Find where the given text appears and provide that cell's center as (x, y) coordinate. 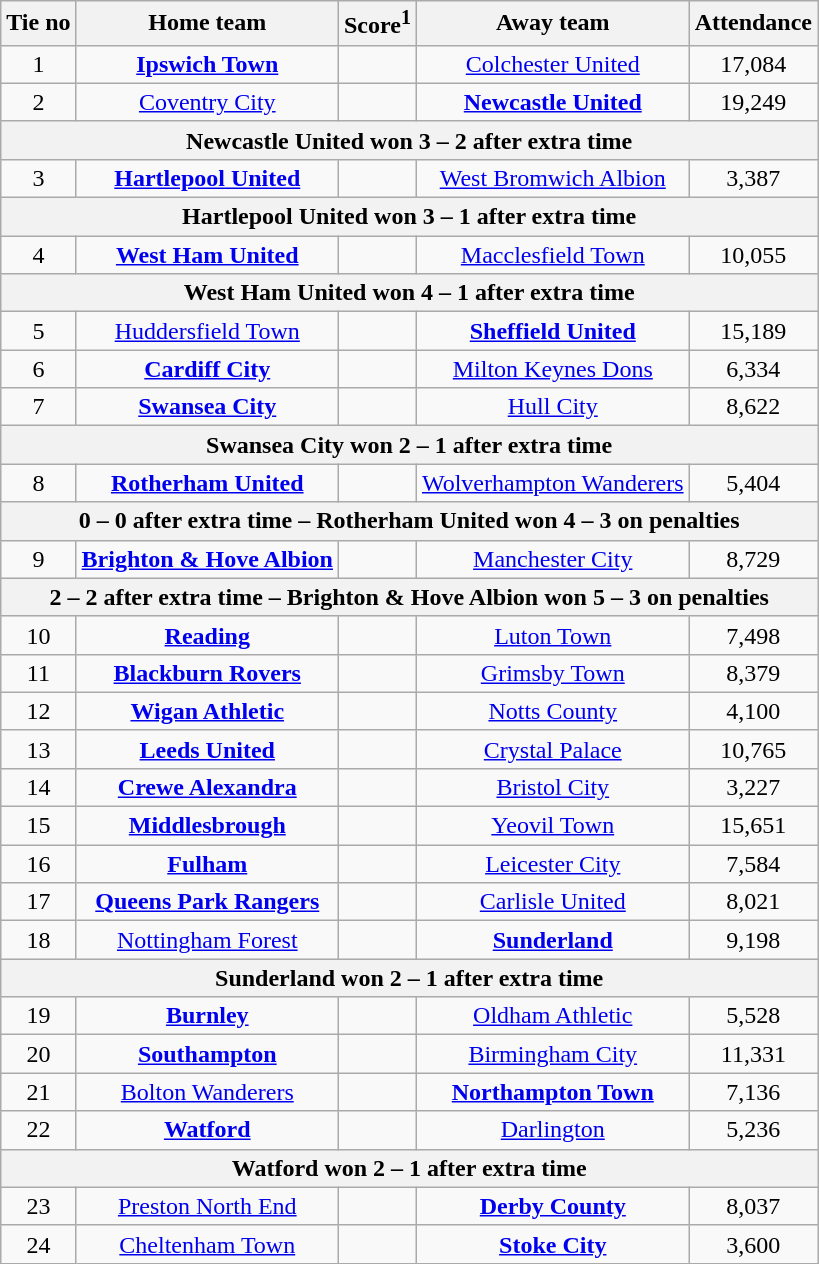
Tie no (38, 24)
8,379 (753, 673)
Bolton Wanderers (207, 1092)
West Ham United (207, 255)
8,729 (753, 559)
4,100 (753, 711)
Swansea City (207, 407)
14 (38, 787)
15,651 (753, 826)
Yeovil Town (552, 826)
Brighton & Hove Albion (207, 559)
5,528 (753, 1016)
20 (38, 1054)
6,334 (753, 369)
10,055 (753, 255)
15 (38, 826)
Macclesfield Town (552, 255)
Bristol City (552, 787)
3,387 (753, 178)
18 (38, 940)
Southampton (207, 1054)
1 (38, 64)
8 (38, 483)
Manchester City (552, 559)
Middlesbrough (207, 826)
Wolverhampton Wanderers (552, 483)
Home team (207, 24)
7,136 (753, 1092)
Sunderland (552, 940)
Away team (552, 24)
Coventry City (207, 102)
Blackburn Rovers (207, 673)
Watford (207, 1130)
Leeds United (207, 749)
Huddersfield Town (207, 331)
11,331 (753, 1054)
Leicester City (552, 864)
Wigan Athletic (207, 711)
Grimsby Town (552, 673)
8,622 (753, 407)
21 (38, 1092)
5,236 (753, 1130)
West Ham United won 4 – 1 after extra time (410, 293)
3,227 (753, 787)
Preston North End (207, 1206)
Newcastle United won 3 – 2 after extra time (410, 140)
19 (38, 1016)
3 (38, 178)
Cheltenham Town (207, 1244)
Luton Town (552, 635)
Crystal Palace (552, 749)
Oldham Athletic (552, 1016)
Queens Park Rangers (207, 902)
Fulham (207, 864)
10,765 (753, 749)
Hartlepool United (207, 178)
5,404 (753, 483)
2 (38, 102)
12 (38, 711)
Hartlepool United won 3 – 1 after extra time (410, 217)
Nottingham Forest (207, 940)
Ipswich Town (207, 64)
Northampton Town (552, 1092)
8,037 (753, 1206)
3,600 (753, 1244)
Hull City (552, 407)
Newcastle United (552, 102)
Cardiff City (207, 369)
Sunderland won 2 – 1 after extra time (410, 978)
Colchester United (552, 64)
Reading (207, 635)
23 (38, 1206)
10 (38, 635)
7 (38, 407)
Notts County (552, 711)
Stoke City (552, 1244)
Birmingham City (552, 1054)
15,189 (753, 331)
24 (38, 1244)
13 (38, 749)
Milton Keynes Dons (552, 369)
Sheffield United (552, 331)
Derby County (552, 1206)
7,498 (753, 635)
7,584 (753, 864)
Darlington (552, 1130)
11 (38, 673)
Attendance (753, 24)
Rotherham United (207, 483)
8,021 (753, 902)
22 (38, 1130)
Swansea City won 2 – 1 after extra time (410, 445)
16 (38, 864)
Score1 (377, 24)
9 (38, 559)
Carlisle United (552, 902)
Crewe Alexandra (207, 787)
17 (38, 902)
6 (38, 369)
4 (38, 255)
Burnley (207, 1016)
Watford won 2 – 1 after extra time (410, 1168)
17,084 (753, 64)
0 – 0 after extra time – Rotherham United won 4 – 3 on penalties (410, 521)
9,198 (753, 940)
West Bromwich Albion (552, 178)
5 (38, 331)
2 – 2 after extra time – Brighton & Hove Albion won 5 – 3 on penalties (410, 597)
19,249 (753, 102)
